Provide the [x, y] coordinate of the cell's center where the given text is located.  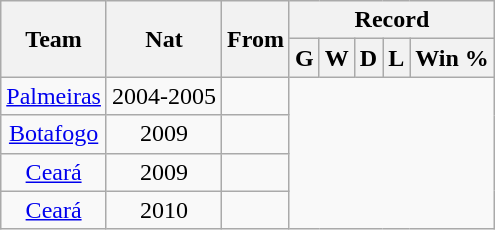
Team [54, 39]
G [304, 58]
Win % [452, 58]
W [336, 58]
2010 [164, 210]
2004-2005 [164, 96]
Nat [164, 39]
Record [392, 20]
L [396, 58]
Palmeiras [54, 96]
Botafogo [54, 134]
From [256, 39]
D [368, 58]
